Find where the given text appears and provide that cell's center as (x, y) coordinate. 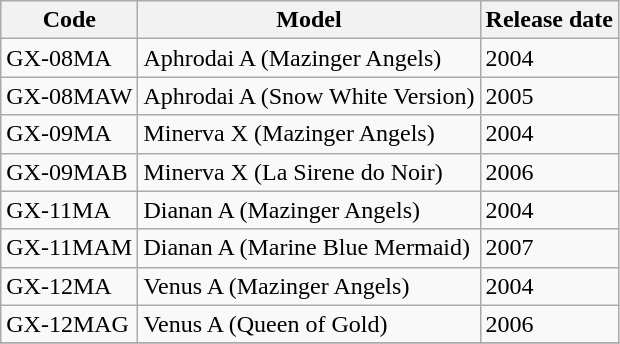
GX-08MA (70, 58)
Venus A (Queen of Gold) (309, 324)
Release date (549, 20)
GX-09MA (70, 134)
GX-08MAW (70, 96)
Minerva X (Mazinger Angels) (309, 134)
Dianan A (Mazinger Angels) (309, 210)
2005 (549, 96)
GX-12MAG (70, 324)
GX-11MA (70, 210)
Venus A (Mazinger Angels) (309, 286)
Model (309, 20)
Aphrodai A (Mazinger Angels) (309, 58)
Aphrodai A (Snow White Version) (309, 96)
GX-11MAM (70, 248)
GX-09MAB (70, 172)
2007 (549, 248)
GX-12MA (70, 286)
Minerva X (La Sirene do Noir) (309, 172)
Dianan A (Marine Blue Mermaid) (309, 248)
Code (70, 20)
